Provide the (X, Y) coordinate of the cell's center where the given text is located.  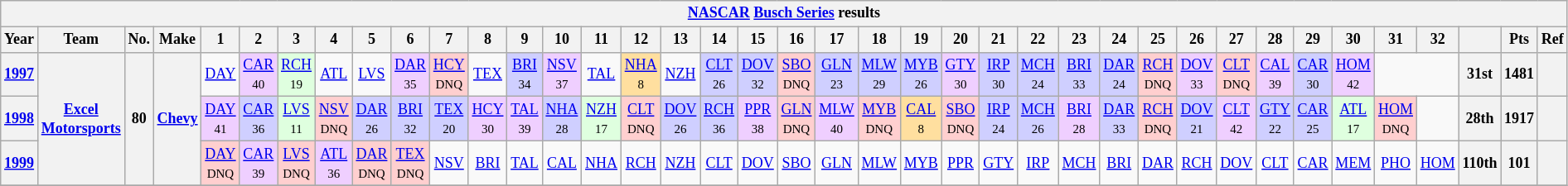
8 (487, 40)
HOM (1437, 163)
5 (371, 40)
MCH (1079, 163)
1998 (20, 119)
RCH36 (719, 119)
CAR (1313, 163)
14 (719, 40)
DAR24 (1119, 74)
13 (680, 40)
BRI34 (525, 74)
7 (449, 40)
MCH26 (1038, 119)
CAR39 (259, 163)
80 (139, 119)
2 (259, 40)
DAR33 (1119, 119)
TAL39 (525, 119)
DAR (1159, 163)
31 (1396, 40)
110th (1480, 163)
12 (641, 40)
26 (1197, 40)
DOV21 (1197, 119)
BRI28 (1079, 119)
MLW29 (878, 74)
TEXDNQ (411, 163)
MYB26 (921, 74)
PPR38 (757, 119)
CAR30 (1313, 74)
24 (1119, 40)
20 (961, 40)
BRI32 (411, 119)
LVS (371, 74)
11 (602, 40)
ATL17 (1353, 119)
18 (878, 40)
DARDNQ (371, 163)
NHA8 (641, 74)
NSVDNQ (333, 119)
HOM42 (1353, 74)
DOV26 (680, 119)
ATL36 (333, 163)
MCH24 (1038, 74)
CAR25 (1313, 119)
1999 (20, 163)
6 (411, 40)
27 (1236, 40)
DAY (220, 74)
Team (81, 40)
30 (1353, 40)
21 (999, 40)
LVS11 (297, 119)
NHA (602, 163)
DAR35 (411, 74)
GLN (837, 163)
TEX20 (449, 119)
DAR26 (371, 119)
32 (1437, 40)
NZH17 (602, 119)
19 (921, 40)
MYBDNQ (878, 119)
BRI33 (1079, 74)
4 (333, 40)
LVSDNQ (297, 163)
Make (177, 40)
HCYDNQ (449, 74)
1997 (20, 74)
23 (1079, 40)
CAL8 (921, 119)
PPR (961, 163)
DOV33 (1197, 74)
NHA28 (562, 119)
10 (562, 40)
17 (837, 40)
DOV32 (757, 74)
31st (1480, 74)
101 (1520, 163)
29 (1313, 40)
28th (1480, 119)
SBO (796, 163)
RCH19 (297, 74)
PHO (1396, 163)
1 (220, 40)
MLW40 (837, 119)
25 (1159, 40)
GTY (999, 163)
IRP (1038, 163)
IRP30 (999, 74)
1917 (1520, 119)
NSV37 (562, 74)
ATL (333, 74)
NSV (449, 163)
Year (20, 40)
GTY22 (1275, 119)
Chevy (177, 119)
CAL (562, 163)
Ref (1552, 40)
MEM (1353, 163)
15 (757, 40)
IRP24 (999, 119)
Pts (1520, 40)
28 (1275, 40)
CLT26 (719, 74)
1481 (1520, 74)
CAR40 (259, 74)
DAYDNQ (220, 163)
DAY41 (220, 119)
3 (297, 40)
CLT42 (1236, 119)
HCY30 (487, 119)
9 (525, 40)
Excel Motorsports (81, 119)
TEX (487, 74)
MLW (878, 163)
CAL39 (1275, 74)
22 (1038, 40)
No. (139, 40)
MYB (921, 163)
HOMDNQ (1396, 119)
CAR36 (259, 119)
16 (796, 40)
GLNDNQ (796, 119)
GTY30 (961, 74)
NASCAR Busch Series results (784, 13)
GLN23 (837, 74)
